Detect which cell encompasses the target text, then output its [x, y] center coordinate. 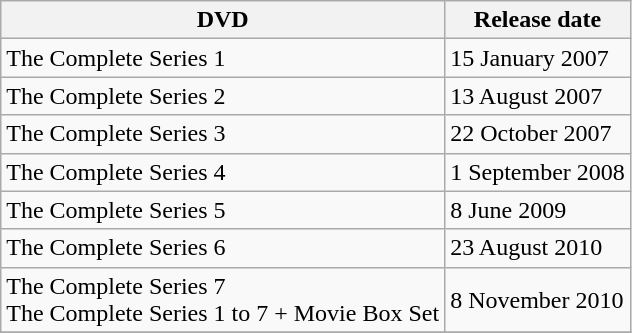
The Complete Series 4 [223, 172]
The Complete Series 3 [223, 134]
The Complete Series 1 [223, 58]
22 October 2007 [538, 134]
13 August 2007 [538, 96]
23 August 2010 [538, 248]
8 November 2010 [538, 300]
The Complete Series 2 [223, 96]
8 June 2009 [538, 210]
The Complete Series 6 [223, 248]
15 January 2007 [538, 58]
Release date [538, 20]
The Complete Series 5 [223, 210]
The Complete Series 7The Complete Series 1 to 7 + Movie Box Set [223, 300]
1 September 2008 [538, 172]
DVD [223, 20]
